Output the (X, Y) coordinate of the center of the cell containing the given text.  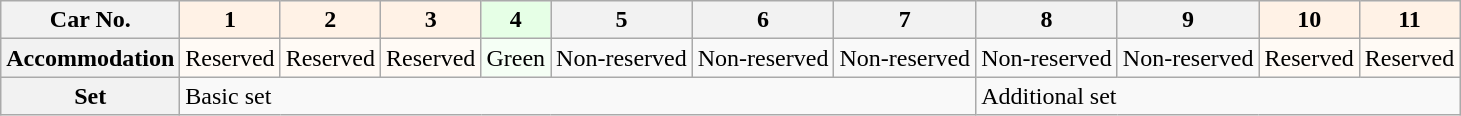
1 (230, 20)
8 (1047, 20)
10 (1309, 20)
5 (622, 20)
3 (431, 20)
Basic set (578, 96)
9 (1188, 20)
11 (1409, 20)
Car No. (90, 20)
Set (90, 96)
6 (763, 20)
Additional set (1218, 96)
Green (516, 58)
4 (516, 20)
Accommodation (90, 58)
2 (330, 20)
7 (905, 20)
